From the cell containing the given text, extract its center point as (X, Y) coordinate. 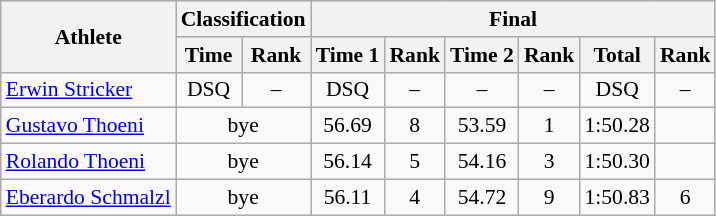
4 (414, 197)
9 (550, 197)
5 (414, 162)
8 (414, 126)
54.16 (482, 162)
Classification (244, 19)
54.72 (482, 197)
56.69 (348, 126)
6 (686, 197)
Gustavo Thoeni (88, 126)
53.59 (482, 126)
Total (616, 55)
Time 1 (348, 55)
56.11 (348, 197)
Time 2 (482, 55)
1:50.30 (616, 162)
Erwin Stricker (88, 90)
Rolando Thoeni (88, 162)
56.14 (348, 162)
Eberardo Schmalzl (88, 197)
1:50.83 (616, 197)
3 (550, 162)
Final (514, 19)
1:50.28 (616, 126)
Time (209, 55)
1 (550, 126)
Athlete (88, 36)
